Provide the [X, Y] coordinate of the cell's center where the given text is located.  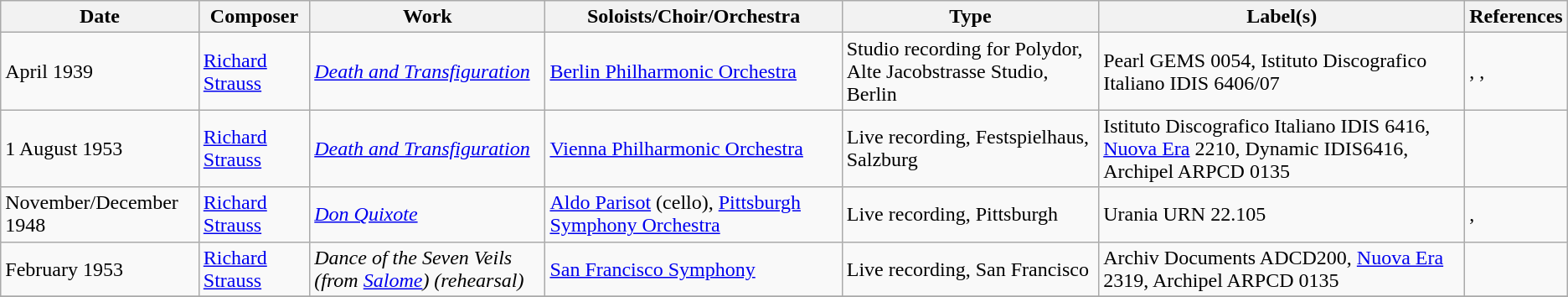
Don Quixote [427, 215]
Archiv Documents ADCD200, Nuova Era 2319, Archipel ARPCD 0135 [1282, 268]
, , [1516, 71]
Studio recording for Polydor, Alte Jacobstrasse Studio, Berlin [970, 71]
Urania URN 22.105 [1282, 215]
, [1516, 215]
Work [427, 17]
Label(s) [1282, 17]
1 August 1953 [101, 148]
San Francisco Symphony [694, 268]
Aldo Parisot (cello), Pittsburgh Symphony Orchestra [694, 215]
Pearl GEMS 0054, Istituto Discografico Italiano IDIS 6406/07 [1282, 71]
February 1953 [101, 268]
Composer [254, 17]
Soloists/Choir/Orchestra [694, 17]
April 1939 [101, 71]
Live recording, Festspielhaus, Salzburg [970, 148]
Live recording, San Francisco [970, 268]
November/December 1948 [101, 215]
Type [970, 17]
Live recording, Pittsburgh [970, 215]
Date [101, 17]
Istituto Discografico Italiano IDIS 6416, Nuova Era 2210, Dynamic IDIS6416, Archipel ARPCD 0135 [1282, 148]
Berlin Philharmonic Orchestra [694, 71]
Dance of the Seven Veils (from Salome) (rehearsal) [427, 268]
Vienna Philharmonic Orchestra [694, 148]
References [1516, 17]
